Identify which cell holds the provided text, then report its [x, y] central coordinate. 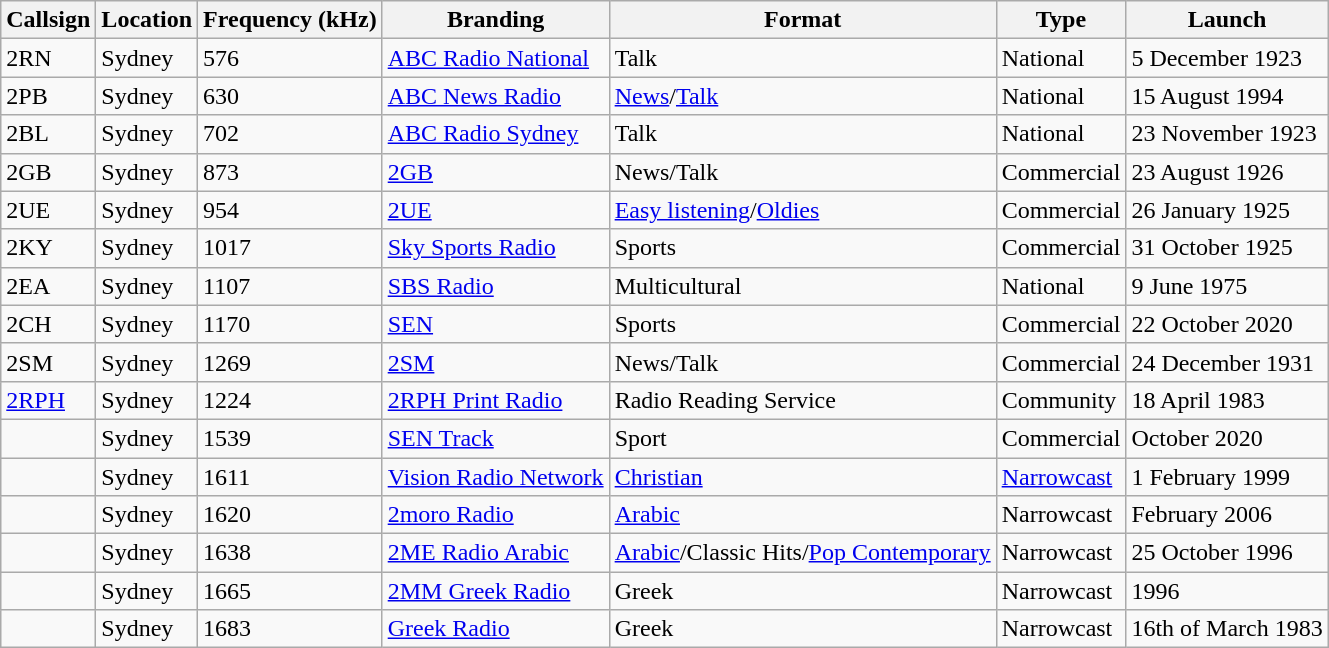
1611 [290, 477]
Type [1061, 20]
ABC Radio Sydney [496, 134]
Launch [1227, 20]
Greek Radio [496, 629]
1107 [290, 286]
2RPH [48, 400]
1269 [290, 362]
1683 [290, 629]
Format [802, 20]
Christian [802, 477]
1620 [290, 515]
24 December 1931 [1227, 362]
SEN [496, 324]
Sky Sports Radio [496, 248]
Arabic/Classic Hits/Pop Contemporary [802, 553]
2RN [48, 58]
1170 [290, 324]
1996 [1227, 591]
23 November 1923 [1227, 134]
Sport [802, 438]
Frequency (kHz) [290, 20]
Easy listening/Oldies [802, 210]
ABC Radio National [496, 58]
Community [1061, 400]
ABC News Radio [496, 96]
Callsign [48, 20]
Multicultural [802, 286]
954 [290, 210]
2MM Greek Radio [496, 591]
2moro Radio [496, 515]
23 August 1926 [1227, 172]
Vision Radio Network [496, 477]
9 June 1975 [1227, 286]
Radio Reading Service [802, 400]
702 [290, 134]
2ME Radio Arabic [496, 553]
Arabic [802, 515]
SBS Radio [496, 286]
2KY [48, 248]
1 February 1999 [1227, 477]
2RPH Print Radio [496, 400]
16th of March 1983 [1227, 629]
1638 [290, 553]
2EA [48, 286]
February 2006 [1227, 515]
2BL [48, 134]
2PB [48, 96]
26 January 1925 [1227, 210]
1017 [290, 248]
1539 [290, 438]
25 October 1996 [1227, 553]
SEN Track [496, 438]
18 April 1983 [1227, 400]
22 October 2020 [1227, 324]
October 2020 [1227, 438]
5 December 1923 [1227, 58]
576 [290, 58]
2CH [48, 324]
1224 [290, 400]
630 [290, 96]
31 October 1925 [1227, 248]
Location [147, 20]
1665 [290, 591]
15 August 1994 [1227, 96]
Branding [496, 20]
873 [290, 172]
